Locate the cell with the specified text and output its (x, y) center coordinate. 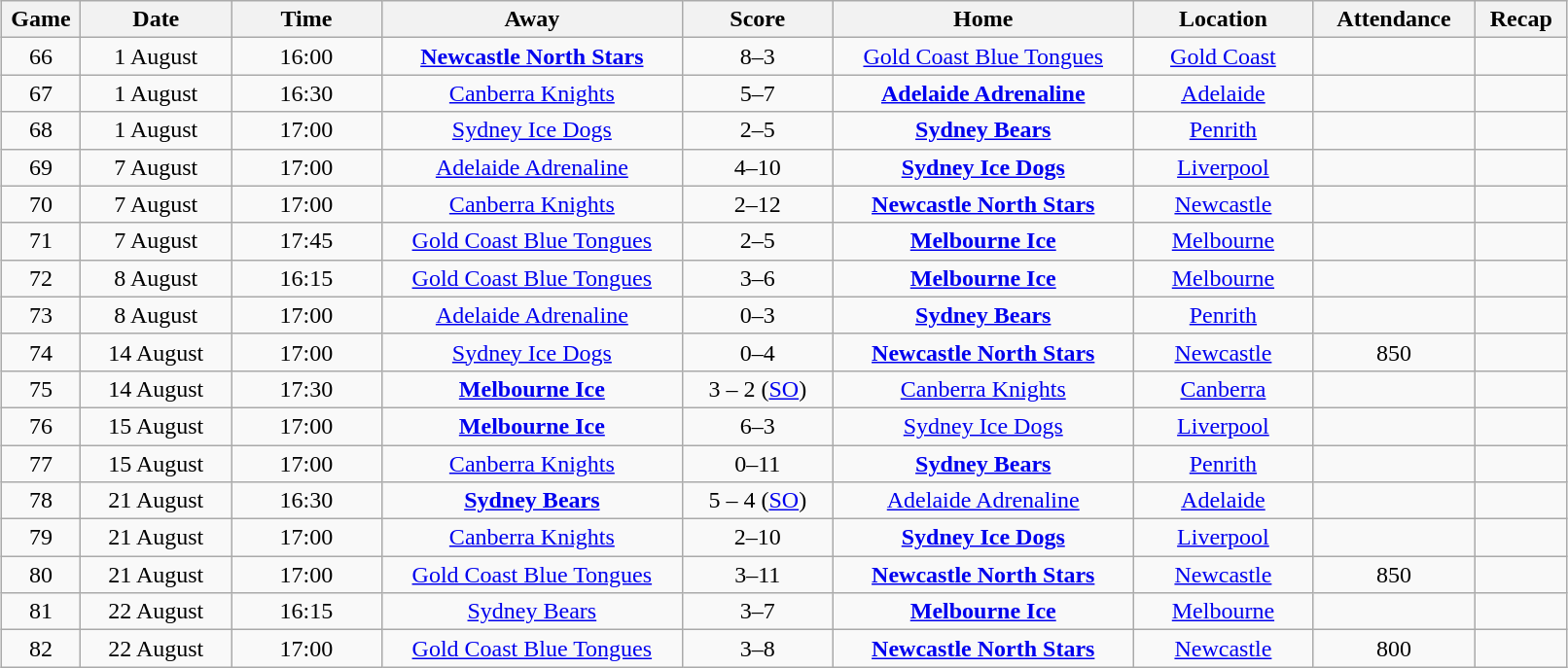
70 (41, 204)
5–7 (757, 93)
72 (41, 278)
Game (41, 19)
82 (41, 649)
3–8 (757, 649)
Away (531, 19)
71 (41, 241)
Recap (1521, 19)
77 (41, 464)
2–12 (757, 204)
74 (41, 352)
3–11 (757, 575)
76 (41, 426)
67 (41, 93)
Canberra (1223, 389)
800 (1393, 649)
69 (41, 167)
6–3 (757, 426)
5 – 4 (SO) (757, 501)
Location (1223, 19)
16:00 (307, 56)
3–6 (757, 278)
0–3 (757, 315)
17:30 (307, 389)
Attendance (1393, 19)
17:45 (307, 241)
73 (41, 315)
79 (41, 538)
8–3 (757, 56)
80 (41, 575)
Home (982, 19)
Gold Coast (1223, 56)
2–10 (757, 538)
66 (41, 56)
Date (156, 19)
Score (757, 19)
81 (41, 612)
0–11 (757, 464)
3 – 2 (SO) (757, 389)
0–4 (757, 352)
68 (41, 130)
75 (41, 389)
4–10 (757, 167)
78 (41, 501)
3–7 (757, 612)
Time (307, 19)
